Pinpoint the cell where the given text exists, returning its [X, Y] midpoint coordinate. 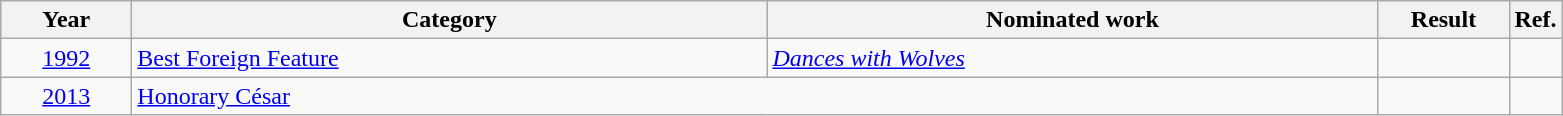
1992 [66, 58]
Category [450, 20]
2013 [66, 96]
Honorary César [755, 96]
Dances with Wolves [1072, 58]
Year [66, 20]
Result [1444, 20]
Best Foreign Feature [450, 58]
Ref. [1536, 20]
Nominated work [1072, 20]
